Identify which cell holds the provided text, then report its [X, Y] central coordinate. 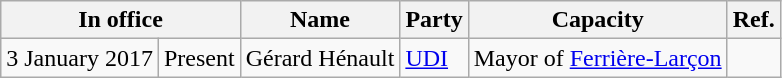
Capacity [598, 20]
Party [434, 20]
Present [199, 58]
Gérard Hénault [320, 58]
Ref. [754, 20]
UDI [434, 58]
In office [120, 20]
Name [320, 20]
Mayor of Ferrière-Larçon [598, 58]
3 January 2017 [80, 58]
